For the text-containing cell, return its midpoint in [x, y] coordinate format. 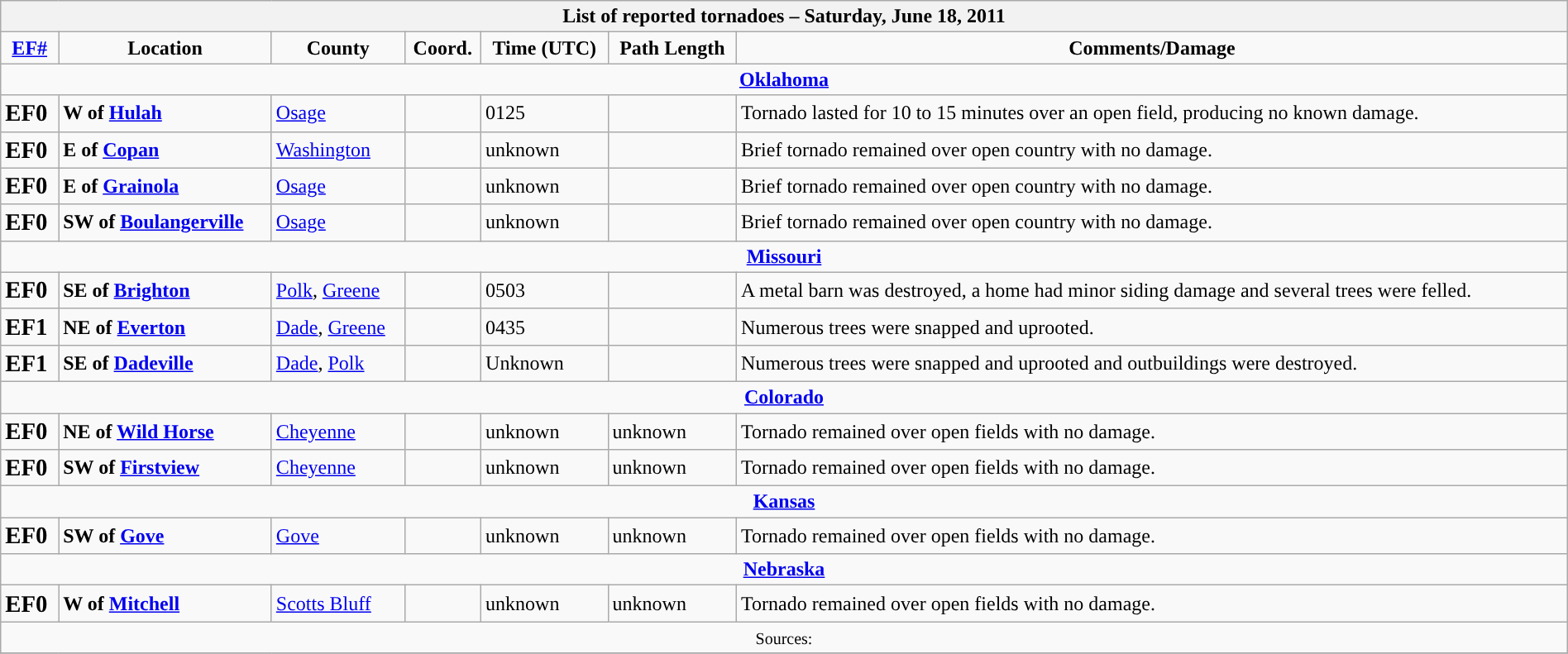
0503 [544, 290]
0435 [544, 327]
Dade, Greene [337, 327]
Washington [337, 150]
Colorado [784, 397]
Unknown [544, 363]
Polk, Greene [337, 290]
List of reported tornadoes – Saturday, June 18, 2011 [784, 17]
Oklahoma [784, 79]
W of Hulah [165, 113]
W of Mitchell [165, 604]
NE of Everton [165, 327]
0125 [544, 113]
E of Copan [165, 150]
EF# [30, 48]
E of Grainola [165, 186]
Numerous trees were snapped and uprooted and outbuildings were destroyed. [1153, 363]
Missouri [784, 256]
County [337, 48]
Path Length [672, 48]
Location [165, 48]
SW of Firstview [165, 468]
SE of Dadeville [165, 363]
Gove [337, 536]
Dade, Polk [337, 363]
Numerous trees were snapped and uprooted. [1153, 327]
SW of Boulangerville [165, 222]
Sources: [784, 637]
Kansas [784, 502]
Tornado lasted for 10 to 15 minutes over an open field, producing no known damage. [1153, 113]
Coord. [443, 48]
Scotts Bluff [337, 604]
Comments/Damage [1153, 48]
A metal barn was destroyed, a home had minor siding damage and several trees were felled. [1153, 290]
SE of Brighton [165, 290]
Time (UTC) [544, 48]
NE of Wild Horse [165, 432]
Nebraska [784, 570]
SW of Gove [165, 536]
